For the text-containing cell, return its midpoint in (X, Y) coordinate format. 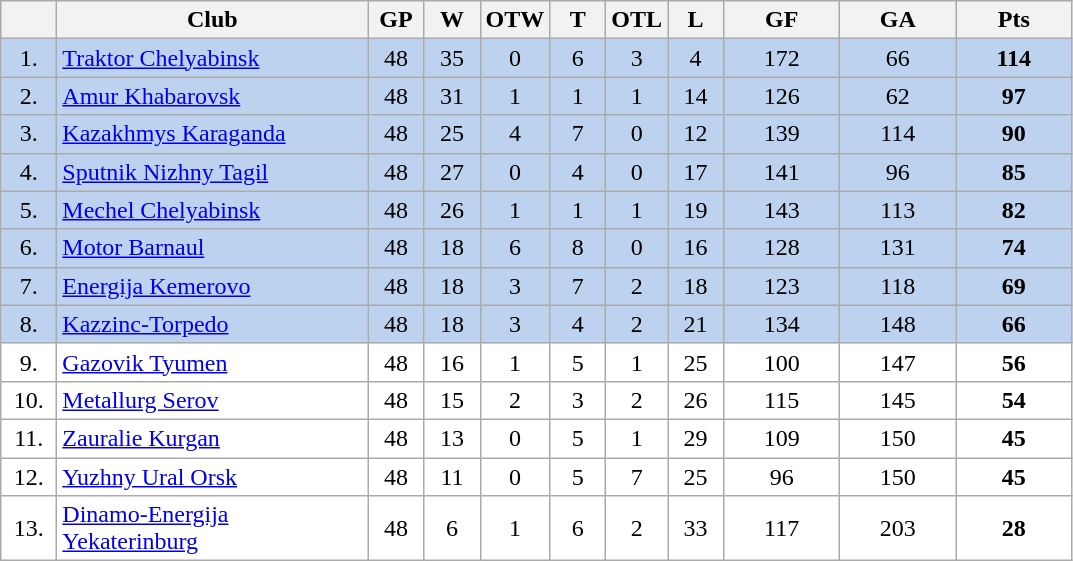
29 (696, 438)
123 (782, 286)
148 (898, 324)
115 (782, 400)
15 (452, 400)
13. (29, 528)
56 (1014, 362)
21 (696, 324)
8 (578, 248)
Yuzhny Ural Orsk (212, 477)
Zauralie Kurgan (212, 438)
11 (452, 477)
113 (898, 210)
9. (29, 362)
2. (29, 96)
OTL (637, 20)
10. (29, 400)
126 (782, 96)
Energija Kemerovo (212, 286)
Pts (1014, 20)
12. (29, 477)
L (696, 20)
11. (29, 438)
GA (898, 20)
33 (696, 528)
141 (782, 172)
128 (782, 248)
W (452, 20)
6. (29, 248)
5. (29, 210)
Traktor Chelyabinsk (212, 58)
Motor Barnaul (212, 248)
143 (782, 210)
Sputnik Nizhny Tagil (212, 172)
117 (782, 528)
35 (452, 58)
1. (29, 58)
82 (1014, 210)
T (578, 20)
69 (1014, 286)
139 (782, 134)
13 (452, 438)
100 (782, 362)
19 (696, 210)
Club (212, 20)
Gazovik Tyumen (212, 362)
74 (1014, 248)
27 (452, 172)
Mechel Chelyabinsk (212, 210)
203 (898, 528)
7. (29, 286)
Metallurg Serov (212, 400)
90 (1014, 134)
145 (898, 400)
GP (396, 20)
109 (782, 438)
Amur Khabarovsk (212, 96)
54 (1014, 400)
GF (782, 20)
Kazakhmys Karaganda (212, 134)
131 (898, 248)
Kazzinc-Torpedo (212, 324)
172 (782, 58)
4. (29, 172)
17 (696, 172)
Dinamo-Energija Yekaterinburg (212, 528)
OTW (515, 20)
8. (29, 324)
12 (696, 134)
147 (898, 362)
31 (452, 96)
3. (29, 134)
14 (696, 96)
97 (1014, 96)
118 (898, 286)
62 (898, 96)
28 (1014, 528)
85 (1014, 172)
134 (782, 324)
